For the text-containing cell, return its midpoint in (X, Y) coordinate format. 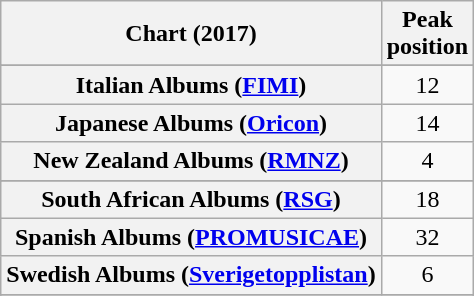
Swedish Albums (Sverigetopplistan) (191, 275)
4 (427, 161)
14 (427, 123)
18 (427, 199)
South African Albums (RSG) (191, 199)
Chart (2017) (191, 34)
New Zealand Albums (RMNZ) (191, 161)
32 (427, 237)
Japanese Albums (Oricon) (191, 123)
12 (427, 85)
Peak position (427, 34)
Italian Albums (FIMI) (191, 85)
Spanish Albums (PROMUSICAE) (191, 237)
6 (427, 275)
